For the text-containing cell, return its midpoint in [x, y] coordinate format. 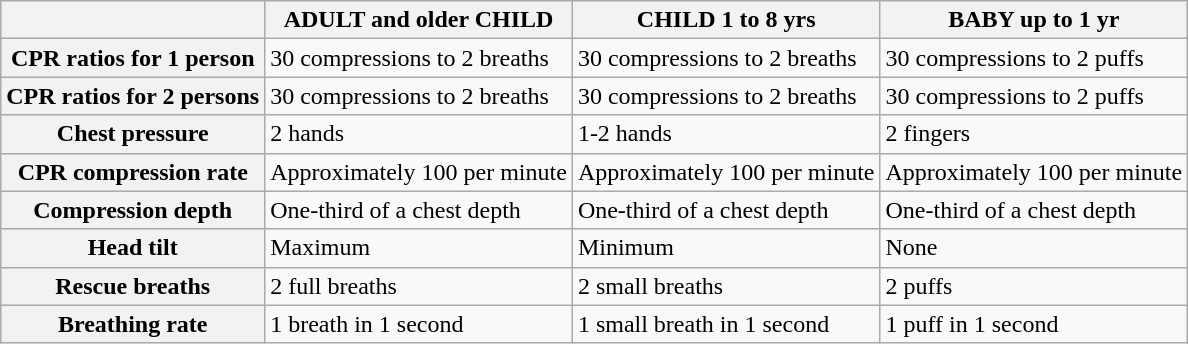
Chest pressure [133, 134]
CPR ratios for 2 persons [133, 96]
BABY up to 1 yr [1034, 20]
1 breath in 1 second [419, 324]
CHILD 1 to 8 yrs [726, 20]
2 small breaths [726, 286]
CPR ratios for 1 person [133, 58]
Breathing rate [133, 324]
1 small breath in 1 second [726, 324]
2 puffs [1034, 286]
CPR compression rate [133, 172]
Maximum [419, 248]
ADULT and older CHILD [419, 20]
1 puff in 1 second [1034, 324]
Head tilt [133, 248]
1-2 hands [726, 134]
2 hands [419, 134]
Rescue breaths [133, 286]
Compression depth [133, 210]
2 fingers [1034, 134]
None [1034, 248]
2 full breaths [419, 286]
Minimum [726, 248]
